Provide the [x, y] coordinate of the cell's center where the given text is located.  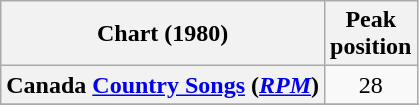
Canada Country Songs (RPM) [163, 85]
28 [371, 85]
Chart (1980) [163, 34]
Peakposition [371, 34]
